Identify which cell holds the provided text, then report its (x, y) central coordinate. 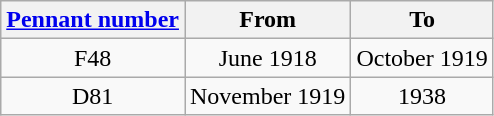
F48 (93, 58)
1938 (422, 96)
June 1918 (267, 58)
From (267, 20)
D81 (93, 96)
Pennant number (93, 20)
October 1919 (422, 58)
To (422, 20)
November 1919 (267, 96)
